Return the [X, Y] coordinate for the center point of the cell that contains the specified text.  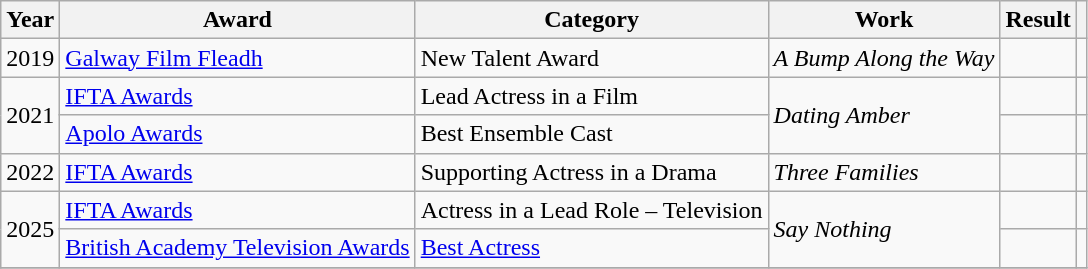
Work [884, 20]
2025 [30, 229]
Three Families [884, 172]
Award [238, 20]
A Bump Along the Way [884, 58]
Best Actress [592, 248]
Best Ensemble Cast [592, 134]
New Talent Award [592, 58]
2019 [30, 58]
Year [30, 20]
Galway Film Fleadh [238, 58]
Say Nothing [884, 229]
Apolo Awards [238, 134]
Dating Amber [884, 115]
Actress in a Lead Role – Television [592, 210]
Result [1038, 20]
Supporting Actress in a Drama [592, 172]
Lead Actress in a Film [592, 96]
Category [592, 20]
British Academy Television Awards [238, 248]
2022 [30, 172]
2021 [30, 115]
